Locate the cell with the specified text and output its [x, y] center coordinate. 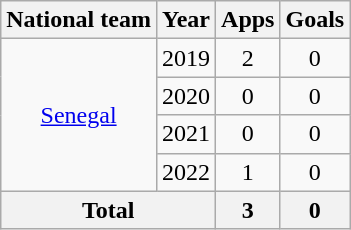
2022 [186, 172]
National team [79, 20]
Senegal [79, 115]
2021 [186, 134]
2 [248, 58]
1 [248, 172]
2020 [186, 96]
Apps [248, 20]
Goals [315, 20]
Total [108, 210]
3 [248, 210]
Year [186, 20]
2019 [186, 58]
